Determine the [x, y] coordinate at the center of the cell enclosing the given text.  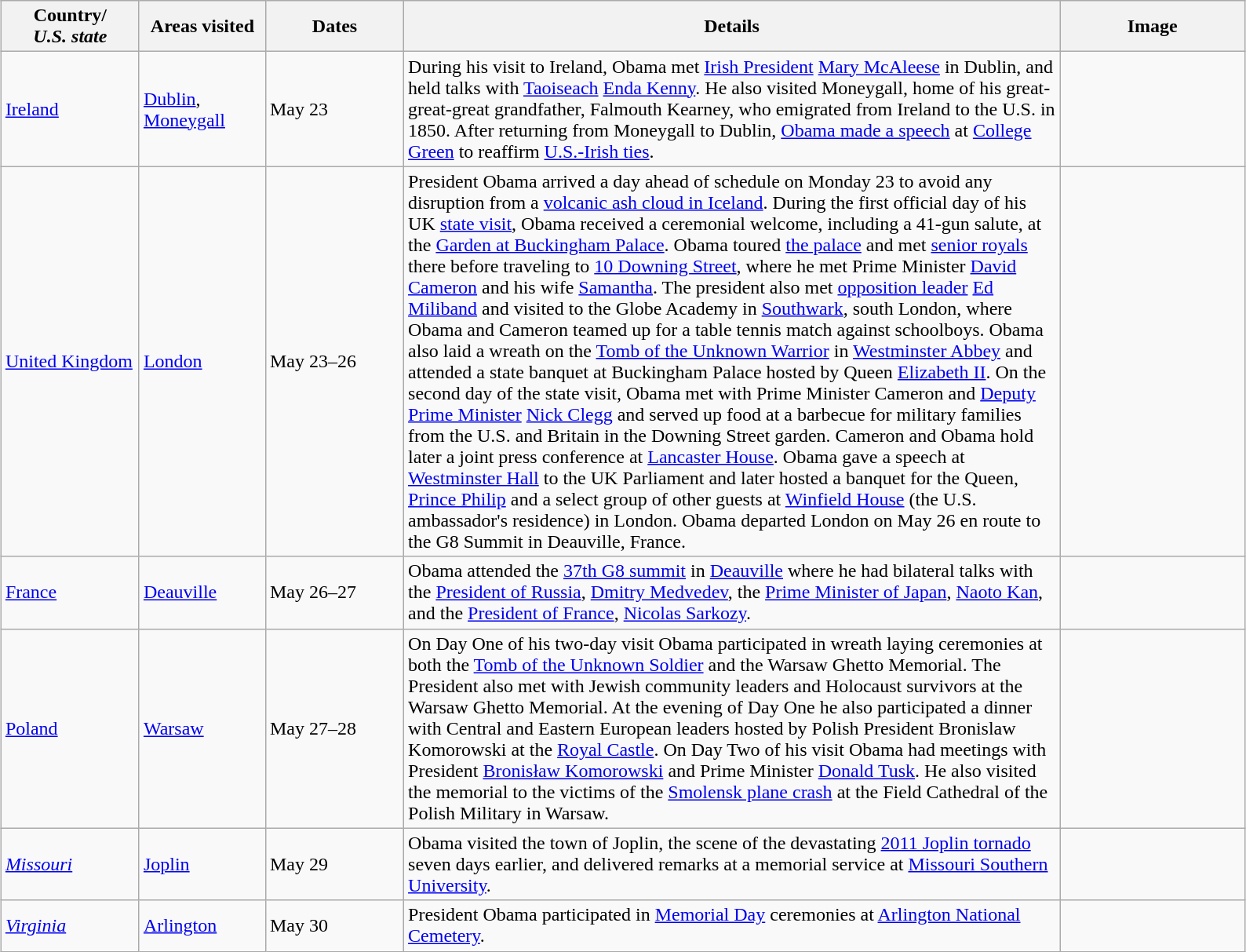
May 30 [334, 926]
Deauville [202, 593]
Poland [70, 728]
Country/U.S. state [70, 27]
France [70, 593]
London [202, 361]
Warsaw [202, 728]
Image [1153, 27]
Dates [334, 27]
Ireland [70, 109]
President Obama participated in Memorial Day ceremonies at Arlington National Cemetery. [732, 926]
Joplin [202, 864]
Details [732, 27]
May 27–28 [334, 728]
United Kingdom [70, 361]
May 29 [334, 864]
Virginia [70, 926]
Arlington [202, 926]
May 26–27 [334, 593]
May 23–26 [334, 361]
May 23 [334, 109]
Missouri [70, 864]
Dublin, Moneygall [202, 109]
Areas visited [202, 27]
